From the cell containing the given text, extract its center point as (X, Y) coordinate. 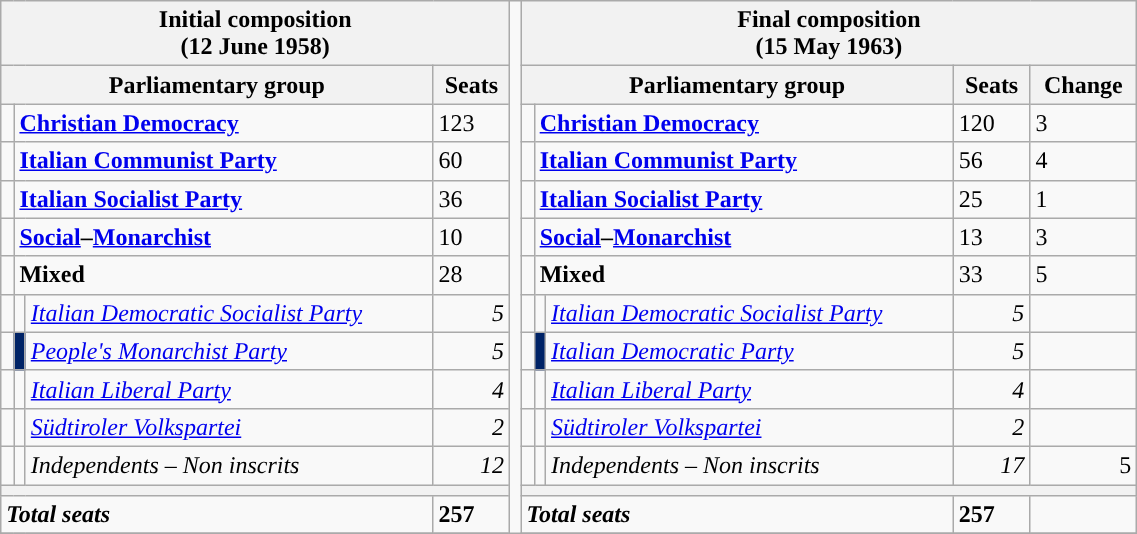
1 (1084, 199)
10 (472, 237)
17 (992, 465)
123 (472, 123)
25 (992, 199)
Italian Democratic Party (750, 351)
People's Monarchist Party (229, 351)
Final composition(15 May 1963) (829, 34)
Change (1084, 85)
Initial composition(12 June 1958) (256, 34)
120 (992, 123)
60 (472, 161)
12 (472, 465)
28 (472, 275)
56 (992, 161)
33 (992, 275)
13 (992, 237)
36 (472, 199)
